Pinpoint the cell where the given text exists, returning its (X, Y) midpoint coordinate. 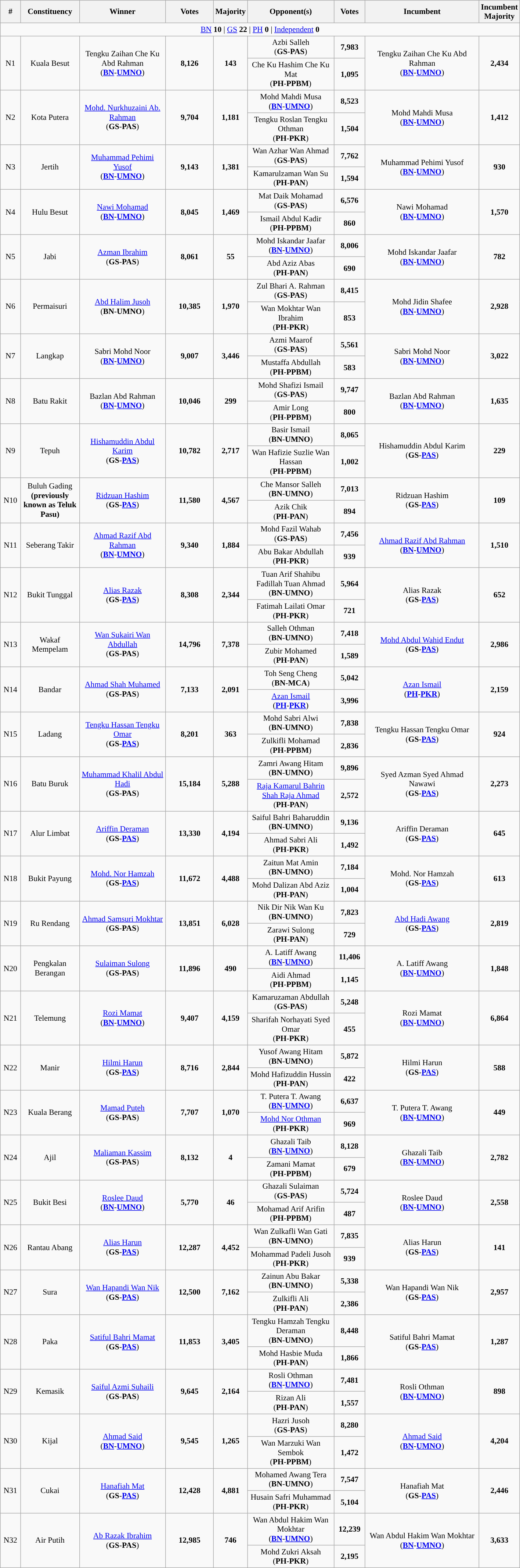
Manir (50, 1068)
Tepuh (50, 451)
Incumbent Majority (499, 12)
Sura (50, 1292)
1,095 (350, 74)
Ahmad Shah Muhamed (GS-PAS) (123, 690)
1,412 (499, 118)
4,204 (499, 1441)
9,747 (350, 390)
11,896 (189, 969)
Kemasik (50, 1392)
Kota Putera (50, 118)
9,645 (189, 1392)
Mohd Fazil Wahab (GS-PAS) (291, 534)
N19 (10, 923)
11,853 (189, 1342)
2,273 (499, 784)
Bukit Besi (50, 1202)
Kijal (50, 1441)
7,013 (350, 489)
Zamri Awang Hitam (BN-UMNO) (291, 768)
Fatimah Lailati Omar (PH-PKR) (291, 611)
Mohamad Arif Arifin (PH-PPBM) (291, 1214)
1,469 (231, 212)
Zulkifli Mohamad (PH-PPBM) (291, 745)
15,184 (189, 784)
2,558 (499, 1202)
11,672 (189, 878)
Mohd Hasbie Muda (PH-PAN) (291, 1358)
Sharifah Norhayati Syed Omar (PH-PKR) (291, 1029)
422 (350, 1079)
Bandar (50, 690)
N4 (10, 212)
Jertih (50, 167)
8,006 (350, 246)
N21 (10, 1018)
7,133 (189, 690)
Cukai (50, 1491)
229 (499, 451)
2,344 (231, 595)
N23 (10, 1113)
1,070 (231, 1113)
583 (350, 368)
Tengku Roslan Tengku Othman (PH-PKR) (291, 129)
4,567 (231, 500)
N9 (10, 451)
Ahmad Samsuri Mokhtar (GS-PAS) (123, 923)
Nik Dir Nik Wan Ku (BN-UMNO) (291, 912)
Opponent(s) (291, 12)
2,446 (499, 1491)
Mustaffa Abdullah (PH-PPBM) (291, 368)
Kamaruzaman Abdullah (GS-PAS) (291, 1002)
Zaitun Mat Amin (BN-UMNO) (291, 867)
1,287 (499, 1342)
Azik Chik (PH-PAN) (291, 512)
N27 (10, 1292)
Paka (50, 1342)
2,957 (499, 1292)
449 (499, 1113)
613 (499, 878)
Hulu Besut (50, 212)
4,881 (231, 1491)
Seberang Takir (50, 545)
1,181 (231, 118)
Kuala Berang (50, 1113)
Mohd Zukri Aksah (PH-PKR) (291, 1556)
Alur Limbat (50, 834)
1,145 (350, 980)
N24 (10, 1157)
Azan Ismail (PH-PKR) (422, 690)
894 (350, 512)
2,819 (499, 923)
Sulaiman Sulong (GS-PAS) (123, 969)
652 (499, 595)
Mohd Dalizan Abd Aziz (PH-PAN) (291, 889)
Zainun Abu Bakar (BN-UMNO) (291, 1281)
13,330 (189, 834)
8,201 (189, 734)
8,128 (350, 1146)
2,091 (231, 690)
11,406 (350, 957)
Zulkifli Ali (PH-PAN) (291, 1303)
N31 (10, 1491)
Permaisuri (50, 307)
46 (231, 1202)
N7 (10, 356)
Batu Rakit (50, 401)
Wan Azhar Wan Ahmad (GS-PAS) (291, 156)
1,472 (350, 1453)
Che Ku Hashim Che Ku Mat (PH-PPBM) (291, 74)
7,823 (350, 912)
2,159 (499, 690)
Ahmad Sabri Ali (PH-PKR) (291, 845)
8,280 (350, 1425)
Zarawi Sulong (PH-PAN) (291, 935)
Telemung (50, 1018)
1,492 (350, 845)
N32 (10, 1540)
Mohd Shafizi Ismail (GS-PAS) (291, 390)
363 (231, 734)
Azman Ibrahim (GS-PAS) (123, 257)
N1 (10, 63)
8,126 (189, 63)
8,716 (189, 1068)
Ab Razak Ibrahim (GS-PAS) (123, 1540)
Che Mansor Salleh (BN-UMNO) (291, 489)
679 (350, 1169)
141 (499, 1247)
Raja Kamarul Bahrin Shah Raja Ahmad (PH-PAN) (291, 795)
Zubir Mohamed (PH-PAN) (291, 656)
N15 (10, 734)
5,338 (350, 1281)
1,002 (350, 462)
Mohd Abdul Wahid Endut (GS-PAS) (422, 644)
729 (350, 935)
Saiful Bahri Baharuddin (BN-UMNO) (291, 823)
Syed Azman Syed Ahmad Nawawi (GS-PAS) (422, 784)
Husain Safri Muhammad (PH-PKR) (291, 1502)
Mohamed Awang Tera (BN-UMNO) (291, 1480)
1,635 (499, 401)
5,964 (350, 584)
9,143 (189, 167)
Pengkalan Berangan (50, 969)
690 (350, 268)
5,770 (189, 1202)
Azan Ismail(PH-PKR) (291, 701)
7,418 (350, 633)
Abd Halim Jusoh (BN-UMNO) (123, 307)
7,456 (350, 534)
5,724 (350, 1191)
Maliaman Kassim (GS-PAS) (123, 1157)
Ladang (50, 734)
490 (231, 969)
6,576 (350, 201)
Muhammad Khalil Abdul Hadi (GS-PAS) (123, 784)
2,386 (350, 1303)
8,061 (189, 257)
2,572 (350, 795)
5,042 (350, 679)
6,637 (350, 1101)
Langkap (50, 356)
2,717 (231, 451)
Abu Bakar Abdullah (PH-PKR) (291, 556)
6,864 (499, 1018)
Wan Zulkafli Wan Gati (BN-UMNO) (291, 1236)
Bukit Payung (50, 878)
Ahmad Razif Abd Rahman(BN-UMNO) (123, 545)
Mamad Puteh (GS-PAS) (123, 1113)
Mohd Hafizuddin Hussin (PH-PAN) (291, 1079)
Mohd Sabri Alwi (BN-UMNO) (291, 723)
Basir Ismail (BN-UMNO) (291, 434)
8,523 (350, 101)
Winner (123, 12)
14,796 (189, 644)
Rizan Ali (PH-PAN) (291, 1403)
1,884 (231, 545)
Air Putih (50, 1540)
860 (350, 223)
2,195 (350, 1556)
5,872 (350, 1056)
Jabi (50, 257)
8,045 (189, 212)
3,996 (350, 701)
853 (350, 318)
Amir Long (PH-PPBM) (291, 412)
Saiful Azmi Suhaili (GS-PAS) (123, 1392)
7,547 (350, 1480)
7,762 (350, 156)
10,046 (189, 401)
4,194 (231, 834)
N13 (10, 644)
969 (350, 1124)
782 (499, 257)
9,340 (189, 545)
7,835 (350, 1236)
1,594 (350, 179)
N2 (10, 118)
1,570 (499, 212)
645 (499, 834)
N5 (10, 257)
9,704 (189, 118)
Mohammad Padeli Jusoh (PH-PKR) (291, 1259)
12,239 (350, 1529)
9,545 (189, 1441)
N8 (10, 401)
Abd Aziz Abas (PH-PAN) (291, 268)
Mohd Jidin Shafee (BN-UMNO) (422, 307)
Kuala Besut (50, 63)
Mohd Nor Othman (PH-PKR) (291, 1124)
N26 (10, 1247)
Zul Bhari A. Rahman (GS-PAS) (291, 290)
1,265 (231, 1441)
Incumbent (422, 12)
Ru Rendang (50, 923)
7,378 (231, 644)
12,500 (189, 1292)
7,838 (350, 723)
12,985 (189, 1540)
Kamarulzaman Wan Su (PH-PAN) (291, 179)
6,028 (231, 923)
1,504 (350, 129)
7,184 (350, 867)
10,782 (189, 451)
N12 (10, 595)
930 (499, 167)
11,580 (189, 500)
8,415 (350, 290)
Rantau Abang (50, 1247)
1,557 (350, 1403)
Mohd. Nurkhuzaini Ab. Rahman (GS-PAS) (123, 118)
3,633 (499, 1540)
N28 (10, 1342)
8,132 (189, 1157)
800 (350, 412)
Zamani Mamat (PH-PPBM) (291, 1169)
2,986 (499, 644)
2,836 (350, 745)
N22 (10, 1068)
Azmi Maarof (GS-PAS) (291, 345)
2,434 (499, 63)
N6 (10, 307)
109 (499, 500)
746 (231, 1540)
5,104 (350, 1502)
898 (499, 1392)
Aidi Ahmad (PH-PPBM) (291, 980)
4,488 (231, 878)
9,407 (189, 1018)
4,452 (231, 1247)
N16 (10, 784)
Wan Hafizie Suzlie Wan Hassan (PH-PPBM) (291, 462)
9,896 (350, 768)
8,308 (189, 595)
N20 (10, 969)
1,866 (350, 1358)
N17 (10, 834)
8,065 (350, 434)
Toh Seng Cheng (BN-MCA) (291, 679)
143 (231, 63)
9,136 (350, 823)
1,970 (231, 307)
# (10, 12)
9,007 (189, 356)
Hazri Jusoh (GS-PAS) (291, 1425)
Ajil (50, 1157)
1,589 (350, 656)
N11 (10, 545)
Salleh Othman (BN-UMNO) (291, 633)
Tuan Arif Shahibu Fadillah Tuan Ahmad (BN-UMNO) (291, 584)
N29 (10, 1392)
10,385 (189, 307)
N3 (10, 167)
Wakaf Mempelam (50, 644)
12,287 (189, 1247)
N25 (10, 1202)
Majority (231, 12)
2,844 (231, 1068)
3,022 (499, 356)
N18 (10, 878)
Bukit Tunggal (50, 595)
5,248 (350, 1002)
Ismail Abdul Kadir (PH-PPBM) (291, 223)
Tengku Hamzah Tengku Deraman (BN-UMNO) (291, 1331)
12,428 (189, 1491)
Mat Daik Mohamad (GS-PAS) (291, 201)
Batu Buruk (50, 784)
2,782 (499, 1157)
Yusof Awang Hitam (BN-UMNO) (291, 1056)
3,405 (231, 1342)
924 (499, 734)
2,928 (499, 307)
N30 (10, 1441)
487 (350, 1214)
1,004 (350, 889)
7,983 (350, 47)
2,164 (231, 1392)
Buluh Gading (previously known as Teluk Pasu) (50, 500)
Constituency (50, 12)
1,381 (231, 167)
N14 (10, 690)
721 (350, 611)
8,448 (350, 1331)
Abd Hadi Awang (GS-PAS) (422, 923)
455 (350, 1029)
Ghazali Sulaiman (GS-PAS) (291, 1191)
Azbi Salleh (GS-PAS) (291, 47)
5,561 (350, 345)
4 (231, 1157)
Wan Sukairi Wan Abdullah (GS-PAS) (123, 644)
588 (499, 1068)
7,162 (231, 1292)
N10 (10, 500)
1,848 (499, 969)
Wan Mokhtar Wan Ibrahim (PH-PKR) (291, 318)
13,851 (189, 923)
55 (231, 257)
BN 10 | GS 22 | PH 0 | Independent 0 (260, 29)
7,481 (350, 1381)
Wan Marzuki Wan Sembok (PH-PPBM) (291, 1453)
Ahmad Razif Abd Rahman (BN-UMNO) (422, 545)
5,288 (231, 784)
1,510 (499, 545)
4,159 (231, 1018)
299 (231, 401)
7,707 (189, 1113)
3,446 (231, 356)
